For the text-containing cell, return its midpoint in (X, Y) coordinate format. 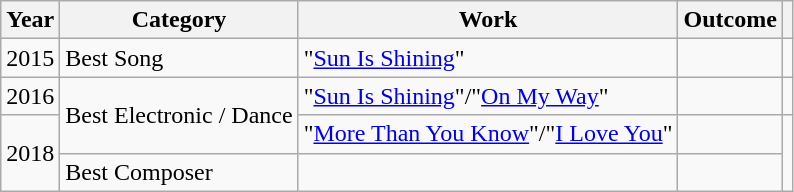
2016 (30, 96)
Best Electronic / Dance (179, 115)
"More Than You Know"/"I Love You" (488, 134)
Best Song (179, 58)
"Sun Is Shining"/"On My Way" (488, 96)
Outcome (730, 20)
Best Composer (179, 172)
2018 (30, 153)
Category (179, 20)
"Sun Is Shining" (488, 58)
Year (30, 20)
Work (488, 20)
2015 (30, 58)
